Provide the (X, Y) coordinate of the cell's center where the given text is located.  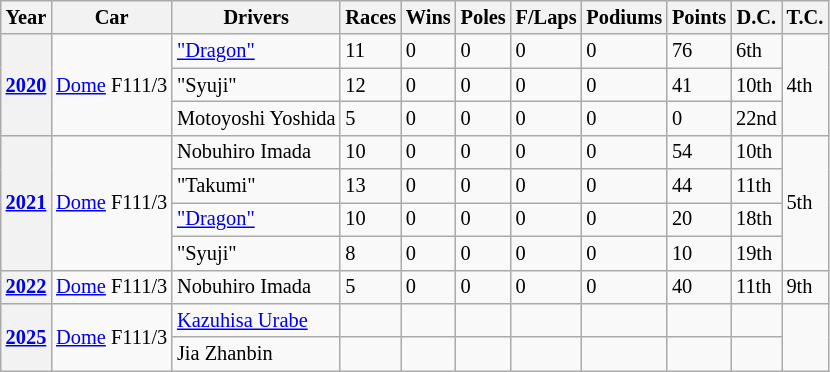
Points (699, 17)
6th (756, 51)
Car (112, 17)
Motoyoshi Yoshida (256, 118)
Kazuhisa Urabe (256, 320)
13 (370, 186)
76 (699, 51)
Podiums (624, 17)
44 (699, 186)
"Takumi" (256, 186)
2021 (26, 202)
54 (699, 152)
Drivers (256, 17)
Poles (484, 17)
F/Laps (546, 17)
Wins (428, 17)
22nd (756, 118)
Jia Zhanbin (256, 354)
41 (699, 85)
Year (26, 17)
18th (756, 219)
4th (806, 84)
9th (806, 287)
D.C. (756, 17)
2020 (26, 84)
5th (806, 202)
8 (370, 253)
12 (370, 85)
20 (699, 219)
Races (370, 17)
2025 (26, 336)
T.C. (806, 17)
2022 (26, 287)
11 (370, 51)
40 (699, 287)
19th (756, 253)
